From the cell containing the given text, extract its center point as (X, Y) coordinate. 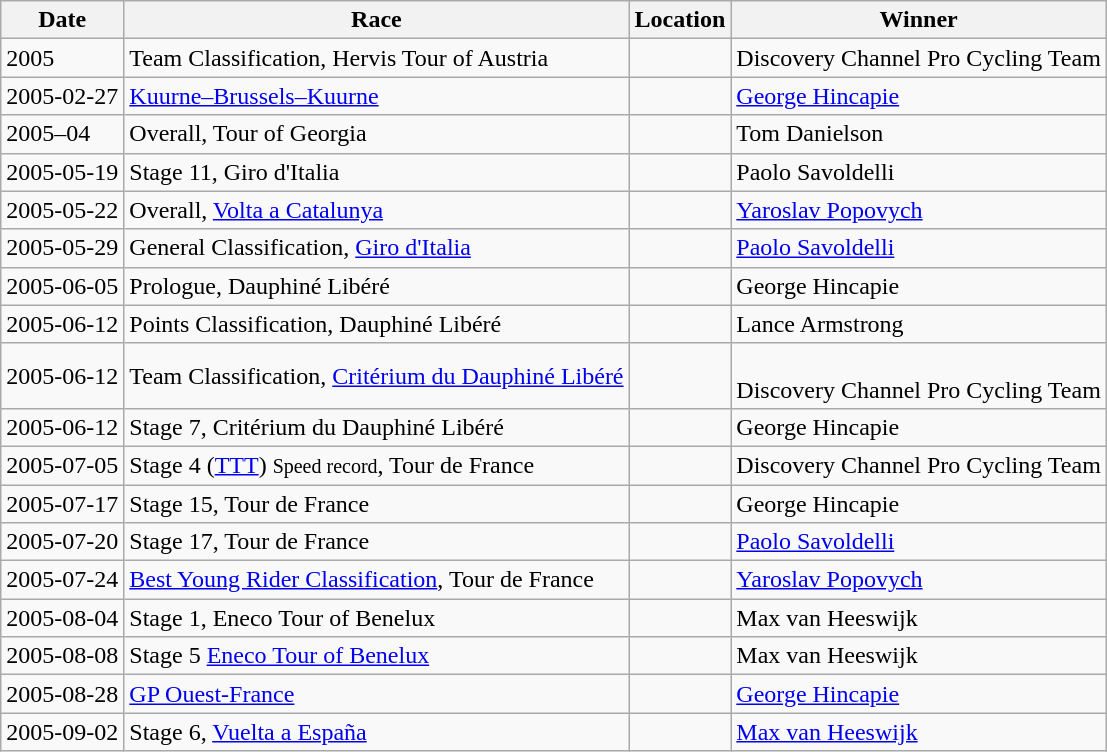
Tom Danielson (919, 134)
2005-05-22 (62, 210)
Best Young Rider Classification, Tour de France (376, 580)
Date (62, 20)
2005-07-20 (62, 542)
2005-07-05 (62, 465)
Team Classification, Critérium du Dauphiné Libéré (376, 376)
Prologue, Dauphiné Libéré (376, 286)
2005-08-28 (62, 694)
Stage 7, Critérium du Dauphiné Libéré (376, 427)
2005–04 (62, 134)
Points Classification, Dauphiné Libéré (376, 324)
Kuurne–Brussels–Kuurne (376, 96)
Stage 11, Giro d'Italia (376, 172)
Lance Armstrong (919, 324)
Team Classification, Hervis Tour of Austria (376, 58)
2005-08-04 (62, 618)
2005-05-29 (62, 248)
Stage 17, Tour de France (376, 542)
Stage 4 (TTT) Speed record, Tour de France (376, 465)
2005-08-08 (62, 656)
2005-07-17 (62, 503)
2005 (62, 58)
General Classification, Giro d'Italia (376, 248)
2005-02-27 (62, 96)
GP Ouest-France (376, 694)
Stage 1, Eneco Tour of Benelux (376, 618)
Winner (919, 20)
Race (376, 20)
Location (680, 20)
Overall, Tour of Georgia (376, 134)
2005-07-24 (62, 580)
Stage 6, Vuelta a España (376, 732)
2005-06-05 (62, 286)
2005-05-19 (62, 172)
Stage 5 Eneco Tour of Benelux (376, 656)
Overall, Volta a Catalunya (376, 210)
2005-09-02 (62, 732)
Stage 15, Tour de France (376, 503)
